Search for the cell housing the specified text and yield its (X, Y) center coordinate. 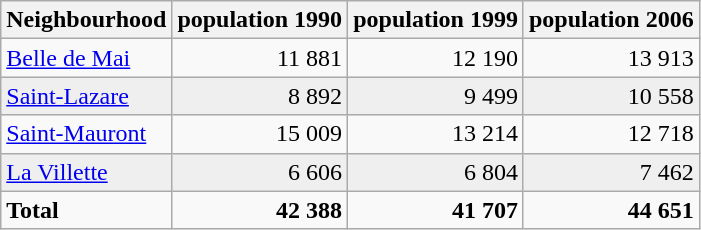
population 2006 (611, 20)
13 913 (611, 58)
8 892 (260, 96)
Belle de Mai (86, 58)
La Villette (86, 172)
population 1999 (436, 20)
Saint-Mauront (86, 134)
Saint-Lazare (86, 96)
Neighbourhood (86, 20)
11 881 (260, 58)
10 558 (611, 96)
42 388 (260, 210)
44 651 (611, 210)
7 462 (611, 172)
15 009 (260, 134)
12 190 (436, 58)
12 718 (611, 134)
6 606 (260, 172)
9 499 (436, 96)
population 1990 (260, 20)
Total (86, 210)
41 707 (436, 210)
6 804 (436, 172)
13 214 (436, 134)
